Output the [X, Y] coordinate of the center of the cell containing the given text.  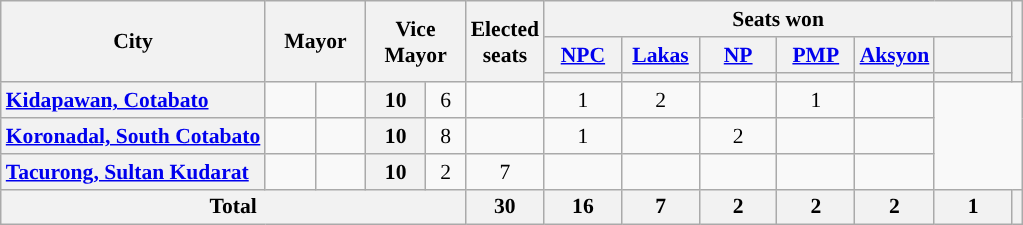
Aksyon [895, 55]
6 [446, 101]
Electedseats [505, 42]
Seats won [778, 19]
Koronadal, South Cotabato [134, 136]
PMP [816, 55]
16 [583, 207]
Lakas [661, 55]
Vice Mayor [416, 42]
Kidapawan, Cotabato [134, 101]
30 [505, 207]
8 [446, 136]
Total [234, 207]
City [134, 42]
Mayor [315, 42]
Tacurong, Sultan Kudarat [134, 172]
NPC [583, 55]
NP [738, 55]
